Search for the cell housing the specified text and yield its (X, Y) center coordinate. 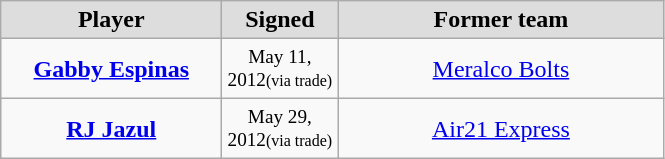
Air21 Express (501, 129)
May 29, 2012(via trade) (280, 129)
Former team (501, 20)
Meralco Bolts (501, 69)
Signed (280, 20)
Gabby Espinas (112, 69)
RJ Jazul (112, 129)
May 11, 2012(via trade) (280, 69)
Player (112, 20)
